Return the (x, y) coordinate for the center point of the cell that contains the specified text.  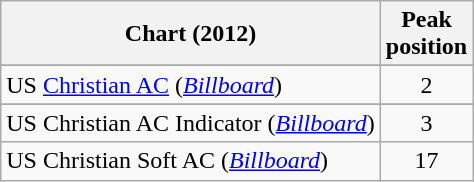
17 (426, 161)
2 (426, 85)
3 (426, 123)
Chart (2012) (191, 34)
US Christian Soft AC (Billboard) (191, 161)
US Christian AC (Billboard) (191, 85)
US Christian AC Indicator (Billboard) (191, 123)
Peak position (426, 34)
